Provide the (X, Y) coordinate of the cell's center where the given text is located.  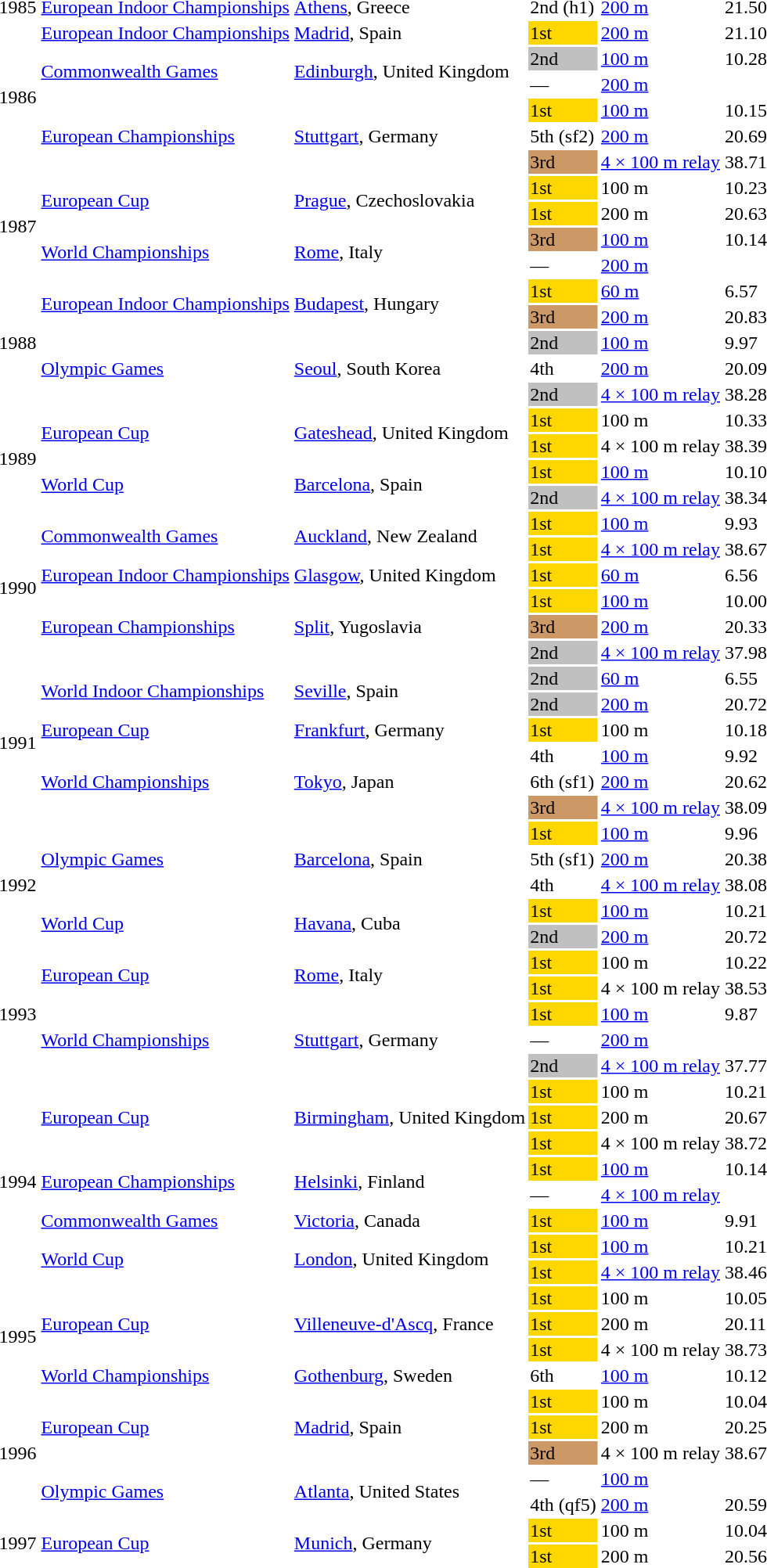
Seville, Spain (409, 692)
6th (sf1) (564, 782)
Gateshead, United Kingdom (409, 433)
Gothenburg, Sweden (409, 1376)
Auckland, New Zealand (409, 537)
4th (qf5) (564, 1505)
5th (sf1) (564, 859)
Frankfurt, Germany (409, 730)
Tokyo, Japan (409, 782)
6th (564, 1376)
London, United Kingdom (409, 1260)
Split, Yugoslavia (409, 627)
Villeneuve-d'Ascq, France (409, 1324)
Edinburgh, United Kingdom (409, 72)
Budapest, Hungary (409, 304)
Seoul, South Korea (409, 369)
Munich, Germany (409, 1543)
Birmingham, United Kingdom (409, 1117)
World Indoor Championships (165, 692)
Havana, Cuba (409, 923)
Helsinki, Finland (409, 1181)
Glasgow, United Kingdom (409, 575)
Prague, Czechoslovakia (409, 200)
Victoria, Canada (409, 1221)
5th (sf2) (564, 136)
Atlanta, United States (409, 1491)
